Pinpoint the cell where the given text exists, returning its (X, Y) midpoint coordinate. 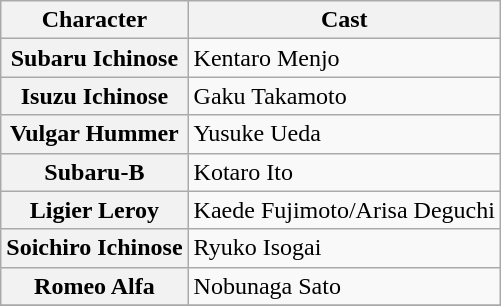
Yusuke Ueda (344, 134)
Soichiro Ichinose (94, 248)
Ligier Leroy (94, 210)
Kotaro Ito (344, 172)
Isuzu Ichinose (94, 96)
Nobunaga Sato (344, 286)
Gaku Takamoto (344, 96)
Cast (344, 20)
Romeo Alfa (94, 286)
Vulgar Hummer (94, 134)
Subaru Ichinose (94, 58)
Character (94, 20)
Kaede Fujimoto/Arisa Deguchi (344, 210)
Subaru-B (94, 172)
Ryuko Isogai (344, 248)
Kentaro Menjo (344, 58)
